Scan for the cell matching the given text and deliver its (X, Y) coordinate at center. 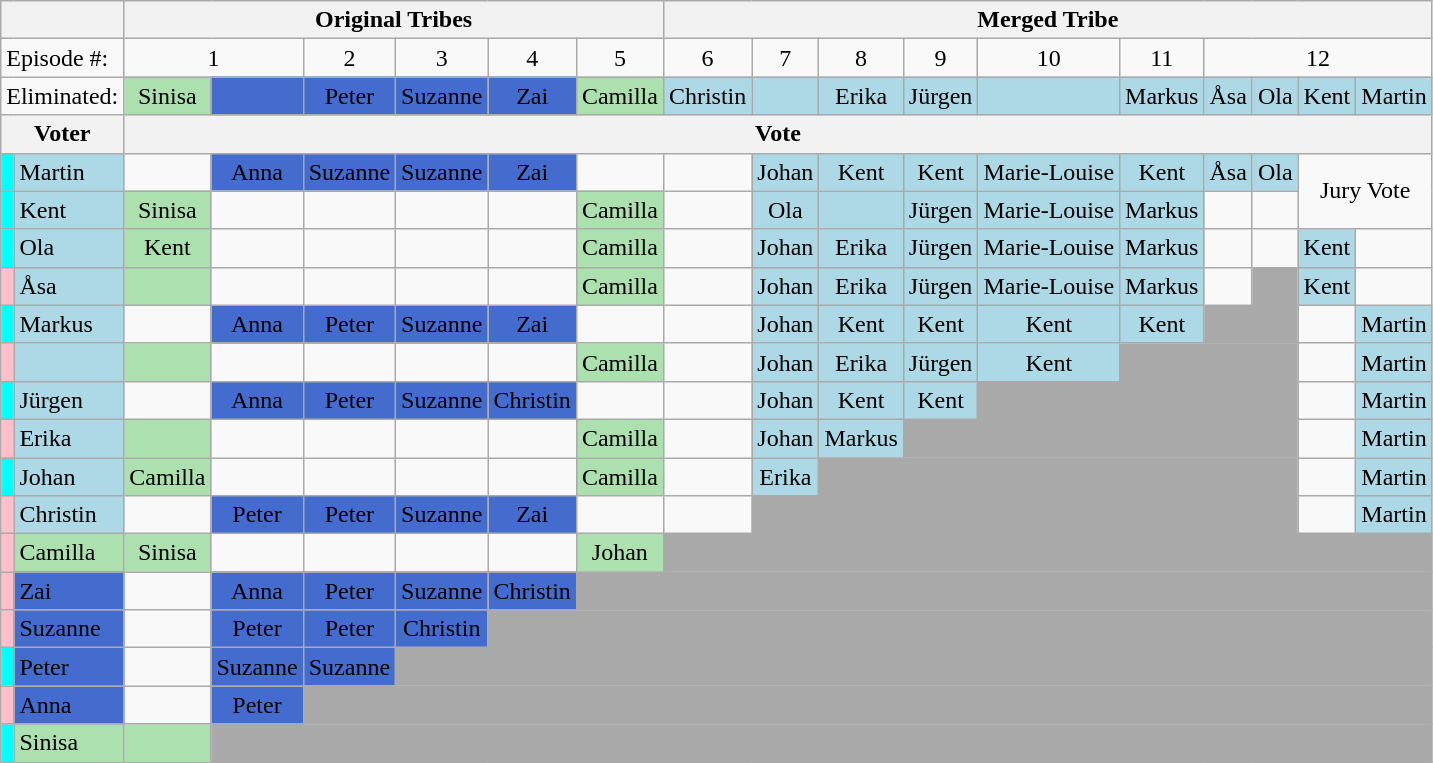
6 (707, 58)
Voter (62, 134)
2 (349, 58)
Jury Vote (1365, 191)
Original Tribes (394, 20)
10 (1049, 58)
12 (1318, 58)
5 (620, 58)
9 (940, 58)
Vote (778, 134)
4 (532, 58)
7 (786, 58)
8 (861, 58)
Eliminated: (62, 96)
Episode #: (62, 58)
1 (214, 58)
Merged Tribe (1048, 20)
3 (442, 58)
11 (1162, 58)
